For the text-containing cell, return its midpoint in [X, Y] coordinate format. 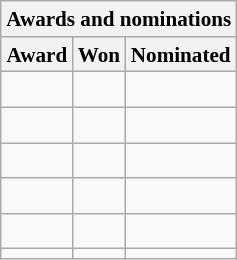
Awards and nominations [118, 18]
Won [100, 54]
Nominated [180, 54]
Award [36, 54]
